Search for the cell housing the specified text and yield its (x, y) center coordinate. 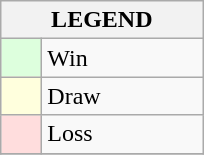
Draw (122, 96)
LEGEND (102, 20)
Loss (122, 134)
Win (122, 58)
